For the text-containing cell, return its midpoint in [X, Y] coordinate format. 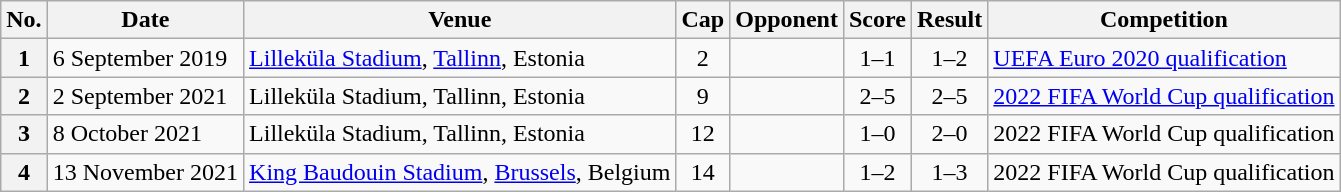
UEFA Euro 2020 qualification [1164, 58]
8 October 2021 [145, 134]
1–1 [877, 58]
Date [145, 20]
1 [24, 58]
Result [949, 20]
King Baudouin Stadium, Brussels, Belgium [460, 172]
13 November 2021 [145, 172]
No. [24, 20]
2–0 [949, 134]
4 [24, 172]
Venue [460, 20]
2 September 2021 [145, 96]
1–3 [949, 172]
Cap [703, 20]
Score [877, 20]
1–0 [877, 134]
14 [703, 172]
6 September 2019 [145, 58]
Opponent [787, 20]
3 [24, 134]
Competition [1164, 20]
12 [703, 134]
9 [703, 96]
